Capture the cell that displays the provided text and extract its [X, Y] central coordinate. 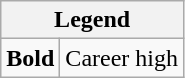
Legend [92, 20]
Bold [30, 58]
Career high [122, 58]
